Search for the cell housing the specified text and yield its [x, y] center coordinate. 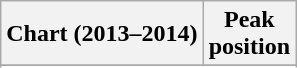
Chart (2013–2014) [102, 34]
Peakposition [249, 34]
